Provide the (x, y) coordinate of the cell's center where the given text is located.  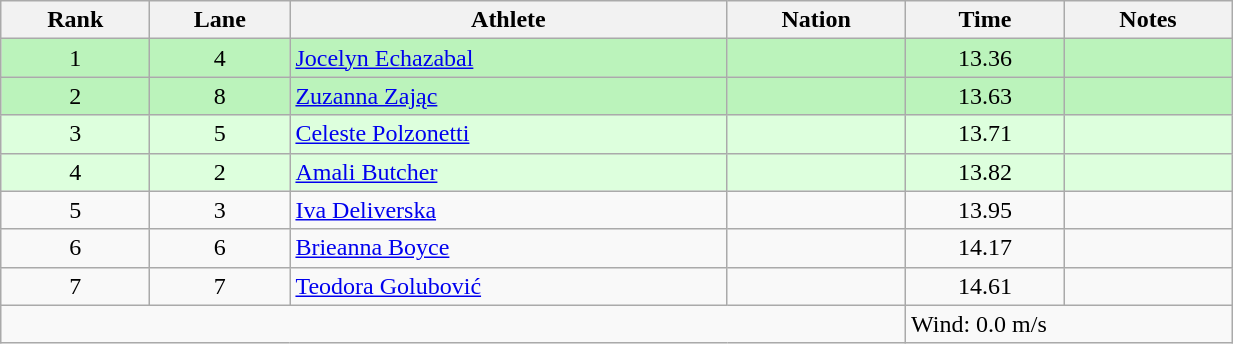
Time (984, 20)
Amali Butcher (508, 172)
Nation (816, 20)
Jocelyn Echazabal (508, 58)
Brieanna Boyce (508, 248)
Teodora Golubović (508, 286)
Celeste Polzonetti (508, 134)
Rank (76, 20)
Wind: 0.0 m/s (1068, 324)
14.61 (984, 286)
14.17 (984, 248)
13.36 (984, 58)
13.63 (984, 96)
Lane (220, 20)
Iva Deliverska (508, 210)
1 (76, 58)
Athlete (508, 20)
8 (220, 96)
Zuzanna Zając (508, 96)
Notes (1148, 20)
13.82 (984, 172)
13.71 (984, 134)
13.95 (984, 210)
